Scan for the cell matching the given text and deliver its [X, Y] coordinate at center. 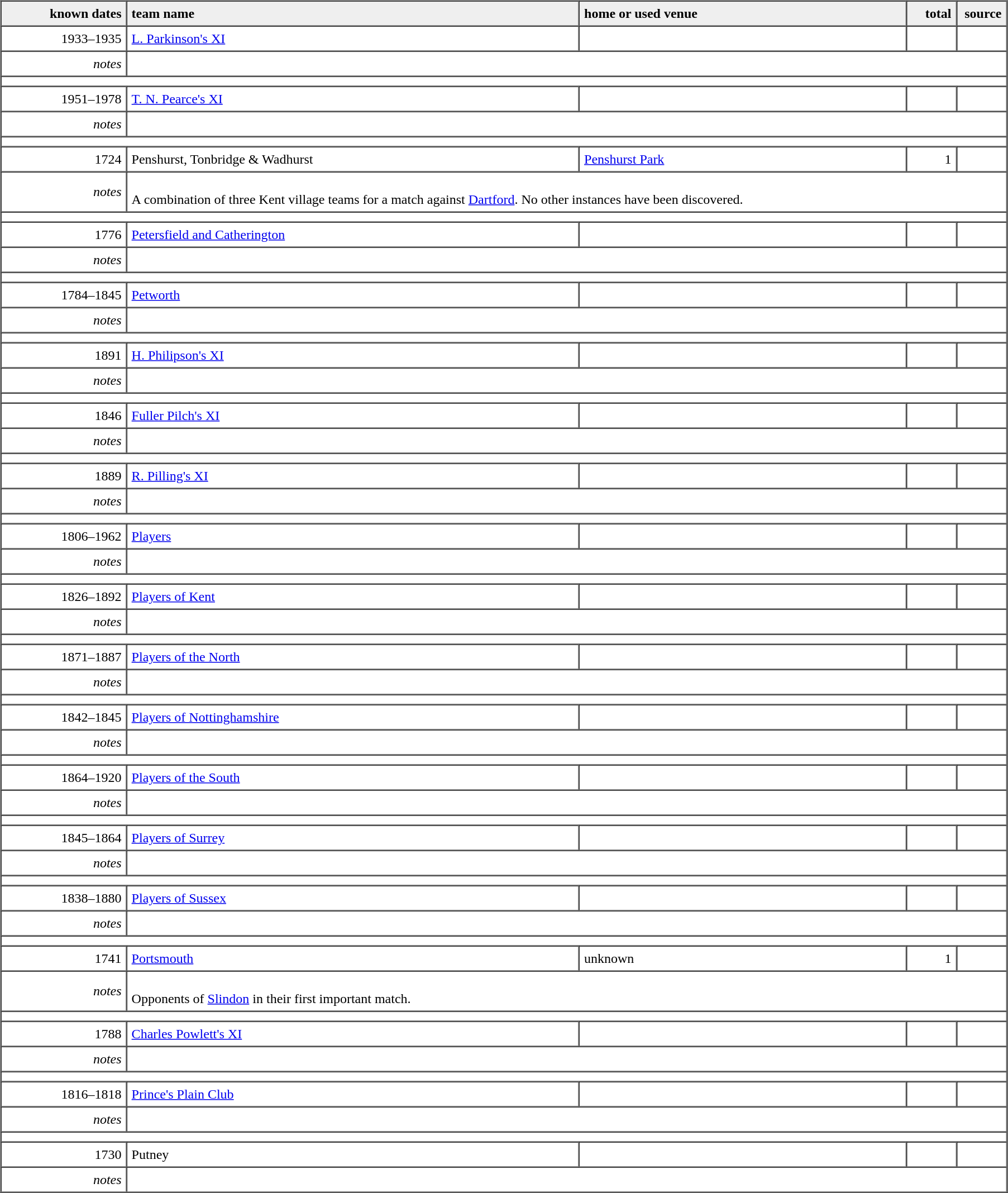
1864–1920 [64, 777]
Players of Sussex [353, 898]
Players of the North [353, 657]
1784–1845 [64, 295]
Penshurst, Tonbridge & Wadhurst [353, 159]
Charles Powlett's XI [353, 1033]
home or used venue [743, 13]
Fuller Pilch's XI [353, 416]
team name [353, 13]
1933–1935 [64, 38]
unknown [743, 958]
H. Philipson's XI [353, 355]
Prince's Plain Club [353, 1094]
1806–1962 [64, 536]
Players [353, 536]
Petworth [353, 295]
1891 [64, 355]
1846 [64, 416]
Portsmouth [353, 958]
Players of Surrey [353, 838]
Penshurst Park [743, 159]
1788 [64, 1033]
A combination of three Kent village teams for a match against Dartford. No other instances have been discovered. [567, 192]
1741 [64, 958]
1889 [64, 476]
Opponents of Slindon in their first important match. [567, 991]
1776 [64, 235]
R. Pilling's XI [353, 476]
Players of Nottinghamshire [353, 717]
1730 [64, 1154]
1871–1887 [64, 657]
L. Parkinson's XI [353, 38]
Players of the South [353, 777]
1845–1864 [64, 838]
Putney [353, 1154]
known dates [64, 13]
Petersfield and Catherington [353, 235]
1838–1880 [64, 898]
source [981, 13]
total [931, 13]
1951–1978 [64, 98]
1826–1892 [64, 596]
1724 [64, 159]
T. N. Pearce's XI [353, 98]
1842–1845 [64, 717]
1816–1818 [64, 1094]
Players of Kent [353, 596]
